Return the (X, Y) coordinate for the center point of the cell that contains the specified text.  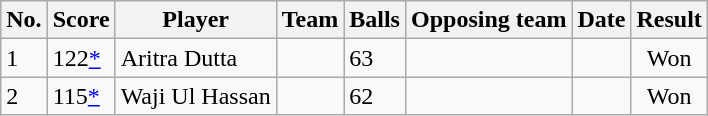
Player (196, 20)
Opposing team (488, 20)
122* (81, 58)
Balls (375, 20)
Date (602, 20)
63 (375, 58)
Result (669, 20)
Score (81, 20)
115* (81, 96)
62 (375, 96)
Team (310, 20)
Aritra Dutta (196, 58)
2 (24, 96)
Waji Ul Hassan (196, 96)
1 (24, 58)
No. (24, 20)
